Search for the cell housing the specified text and yield its [X, Y] center coordinate. 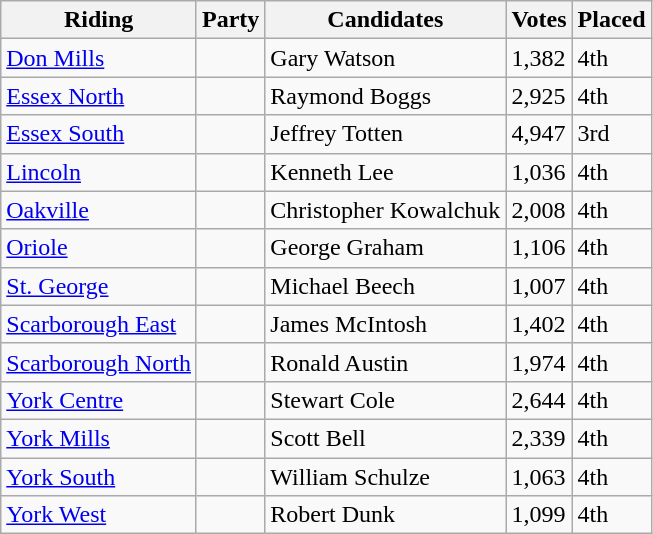
Placed [612, 20]
Raymond Boggs [386, 96]
York South [99, 477]
1,402 [539, 324]
Scott Bell [386, 438]
St. George [99, 286]
Scarborough North [99, 362]
Essex North [99, 96]
1,099 [539, 515]
Scarborough East [99, 324]
Oriole [99, 248]
2,008 [539, 210]
Michael Beech [386, 286]
Lincoln [99, 172]
Ronald Austin [386, 362]
William Schulze [386, 477]
York Centre [99, 400]
3rd [612, 134]
1,007 [539, 286]
Robert Dunk [386, 515]
Votes [539, 20]
James McIntosh [386, 324]
Essex South [99, 134]
Don Mills [99, 58]
Stewart Cole [386, 400]
Riding [99, 20]
1,974 [539, 362]
2,925 [539, 96]
1,036 [539, 172]
York West [99, 515]
1,063 [539, 477]
Christopher Kowalchuk [386, 210]
Jeffrey Totten [386, 134]
Party [230, 20]
2,644 [539, 400]
2,339 [539, 438]
4,947 [539, 134]
Oakville [99, 210]
Kenneth Lee [386, 172]
Gary Watson [386, 58]
George Graham [386, 248]
Candidates [386, 20]
York Mills [99, 438]
1,382 [539, 58]
1,106 [539, 248]
